Provide the [X, Y] coordinate of the cell's center where the given text is located.  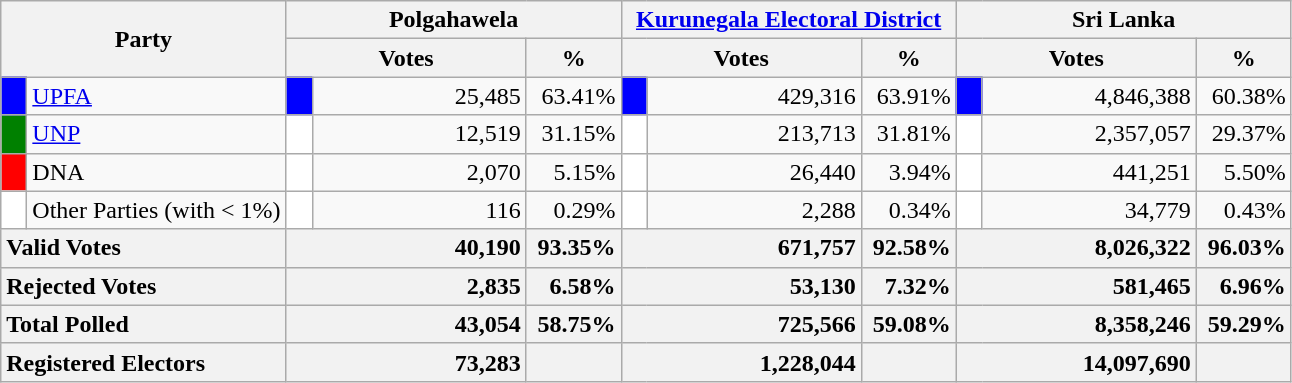
93.35% [574, 248]
59.08% [908, 324]
5.50% [1244, 172]
7.32% [908, 286]
DNA [156, 172]
29.37% [1244, 134]
Other Parties (with < 1%) [156, 210]
3.94% [908, 172]
0.29% [574, 210]
2,288 [754, 210]
441,251 [1089, 172]
Party [144, 39]
581,465 [1076, 286]
31.81% [908, 134]
4,846,388 [1089, 96]
31.15% [574, 134]
14,097,690 [1076, 362]
725,566 [741, 324]
Registered Electors [144, 362]
8,026,322 [1076, 248]
73,283 [406, 362]
1,228,044 [741, 362]
2,835 [406, 286]
Polgahawela [454, 20]
25,485 [419, 96]
Rejected Votes [144, 286]
Total Polled [144, 324]
Valid Votes [144, 248]
Kurunegala Electoral District [788, 20]
116 [419, 210]
92.58% [908, 248]
53,130 [741, 286]
40,190 [406, 248]
26,440 [754, 172]
63.41% [574, 96]
0.34% [908, 210]
2,357,057 [1089, 134]
43,054 [406, 324]
213,713 [754, 134]
96.03% [1244, 248]
2,070 [419, 172]
8,358,246 [1076, 324]
429,316 [754, 96]
0.43% [1244, 210]
58.75% [574, 324]
12,519 [419, 134]
60.38% [1244, 96]
5.15% [574, 172]
63.91% [908, 96]
6.58% [574, 286]
UNP [156, 134]
59.29% [1244, 324]
671,757 [741, 248]
Sri Lanka [1124, 20]
34,779 [1089, 210]
6.96% [1244, 286]
UPFA [156, 96]
